Pinpoint the cell where the given text exists, returning its [X, Y] midpoint coordinate. 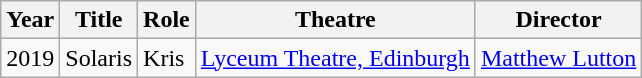
Theatre [335, 20]
Title [99, 20]
Lyceum Theatre, Edinburgh [335, 58]
Matthew Lutton [558, 58]
2019 [30, 58]
Role [167, 20]
Director [558, 20]
Year [30, 20]
Solaris [99, 58]
Kris [167, 58]
